Search for the cell housing the specified text and yield its (X, Y) center coordinate. 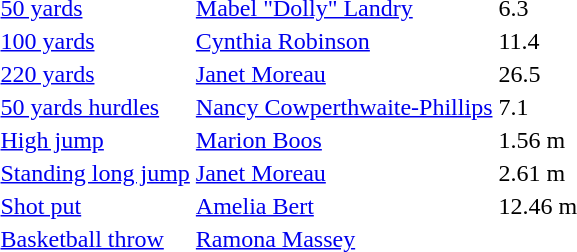
Nancy Cowperthwaite-Phillips (344, 107)
Marion Boos (344, 140)
Cynthia Robinson (344, 41)
Amelia Bert (344, 206)
